Output the [x, y] coordinate of the center of the cell containing the given text.  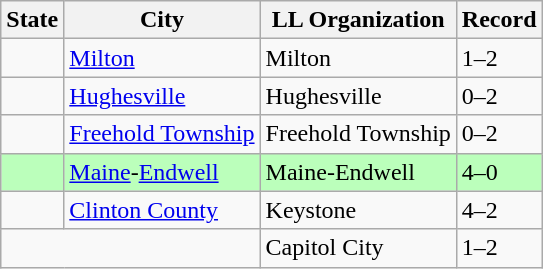
State [32, 20]
Clinton County [162, 210]
Keystone [358, 210]
Capitol City [358, 248]
City [162, 20]
Record [499, 20]
LL Organization [358, 20]
4–0 [499, 172]
4–2 [499, 210]
